Locate the cell with the specified text and output its [x, y] center coordinate. 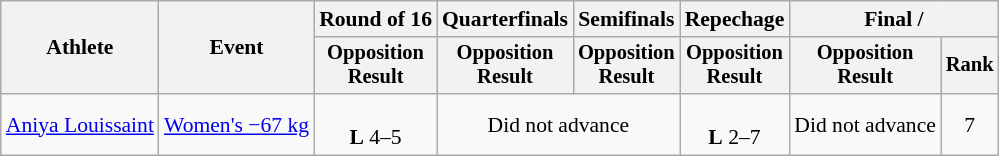
7 [970, 124]
Semifinals [626, 19]
L 4–5 [376, 124]
Women's −67 kg [236, 124]
Rank [970, 66]
Quarterfinals [505, 19]
L 2–7 [735, 124]
Final / [894, 19]
Round of 16 [376, 19]
Athlete [80, 48]
Repechage [735, 19]
Aniya Louissaint [80, 124]
Event [236, 48]
